Return [x, y] of the center of cell containing provided text 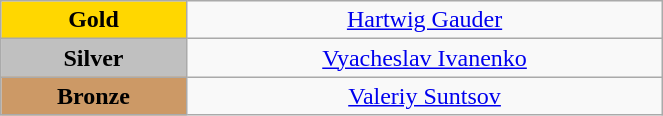
Hartwig Gauder [424, 20]
Gold [94, 20]
Silver [94, 58]
Vyacheslav Ivanenko [424, 58]
Valeriy Suntsov [424, 96]
Bronze [94, 96]
